Capture the cell that displays the provided text and extract its (X, Y) central coordinate. 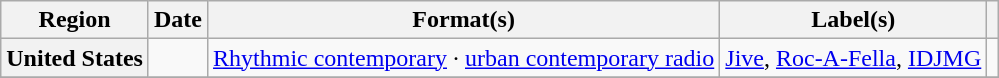
Jive, Roc-A-Fella, IDJMG (854, 58)
Region (75, 20)
United States (75, 58)
Rhythmic contemporary · urban contemporary radio (464, 58)
Date (178, 20)
Format(s) (464, 20)
Label(s) (854, 20)
